Output the [x, y] coordinate of the center of the cell containing the given text.  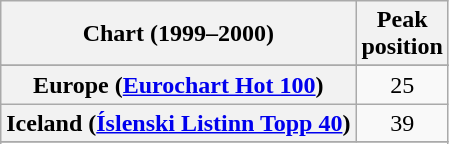
25 [402, 85]
Peakposition [402, 34]
Iceland (Íslenski Listinn Topp 40) [178, 123]
39 [402, 123]
Europe (Eurochart Hot 100) [178, 85]
Chart (1999–2000) [178, 34]
